Return the [x, y] coordinate for the center point of the cell that contains the specified text.  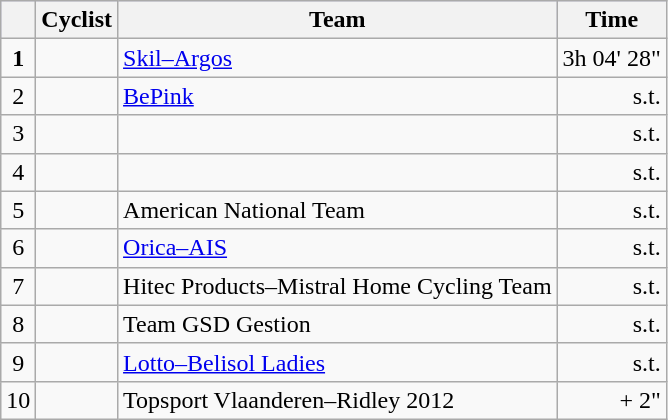
Team [338, 20]
BePink [338, 96]
8 [18, 324]
1 [18, 58]
Team GSD Gestion [338, 324]
6 [18, 248]
4 [18, 172]
5 [18, 210]
3h 04' 28" [612, 58]
3 [18, 134]
9 [18, 362]
Lotto–Belisol Ladies [338, 362]
Hitec Products–Mistral Home Cycling Team [338, 286]
Topsport Vlaanderen–Ridley 2012 [338, 400]
Cyclist [77, 20]
10 [18, 400]
American National Team [338, 210]
7 [18, 286]
Skil–Argos [338, 58]
+ 2" [612, 400]
Time [612, 20]
2 [18, 96]
Orica–AIS [338, 248]
